Pinpoint the cell where the given text exists, returning its (x, y) midpoint coordinate. 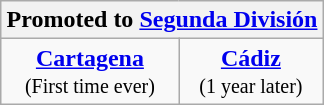
Cádiz(1 year later) (251, 72)
Cartagena(First time ever) (90, 72)
Promoted to Segunda División (162, 20)
